Output the [x, y] coordinate of the center of the cell containing the given text.  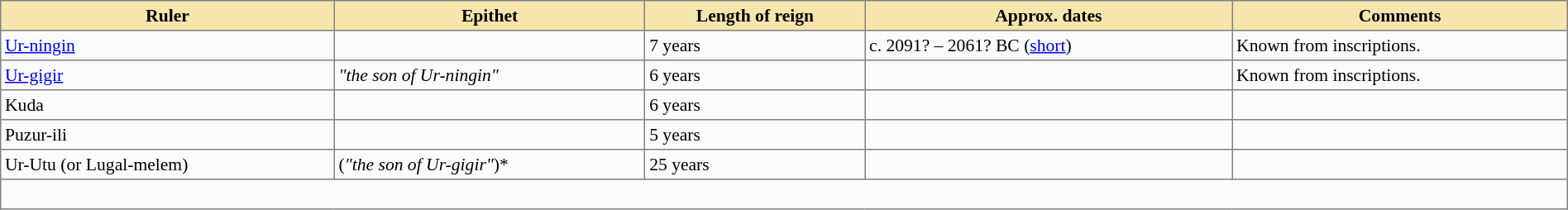
Approx. dates [1049, 16]
("the son of Ur-gigir")* [490, 165]
Kuda [167, 105]
"the son of Ur-ningin" [490, 75]
7 years [755, 45]
Ur-gigir [167, 75]
5 years [755, 135]
Ur-ningin [167, 45]
Epithet [490, 16]
Length of reign [755, 16]
Puzur-ili [167, 135]
Ruler [167, 16]
c. 2091? – 2061? BC (short) [1049, 45]
Comments [1399, 16]
Ur-Utu (or Lugal-melem) [167, 165]
25 years [755, 165]
